Locate the cell with the specified text and output its [X, Y] center coordinate. 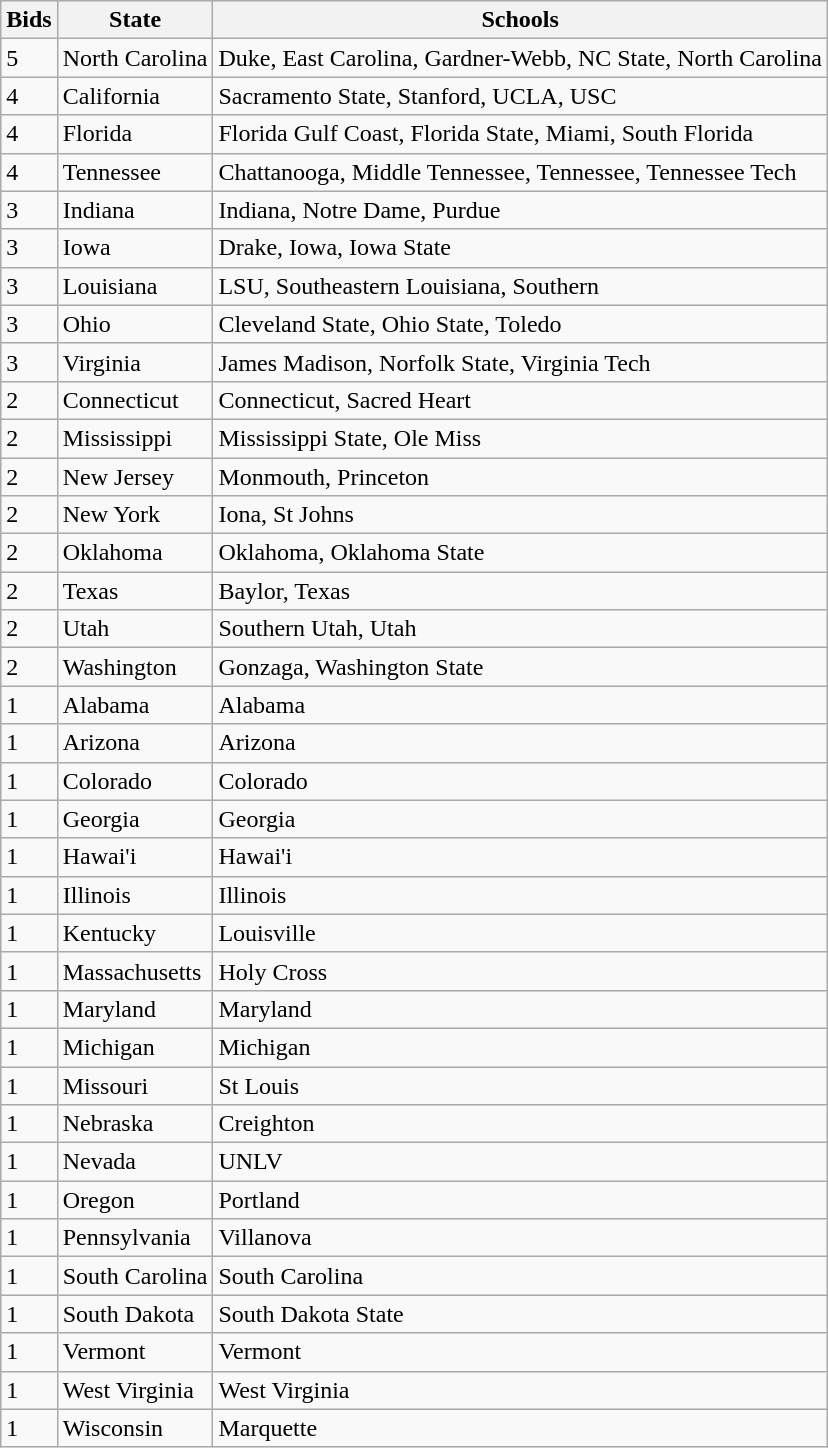
Baylor, Texas [520, 591]
Creighton [520, 1124]
Florida Gulf Coast, Florida State, Miami, South Florida [520, 134]
New Jersey [135, 477]
Duke, East Carolina, Gardner-Webb, NC State, North Carolina [520, 58]
Drake, Iowa, Iowa State [520, 248]
Mississippi [135, 438]
James Madison, Norfolk State, Virginia Tech [520, 362]
Pennsylvania [135, 1238]
State [135, 20]
Sacramento State, Stanford, UCLA, USC [520, 96]
South Dakota State [520, 1314]
Indiana, Notre Dame, Purdue [520, 210]
Kentucky [135, 933]
Virginia [135, 362]
Oregon [135, 1200]
Missouri [135, 1085]
Utah [135, 629]
Schools [520, 20]
LSU, Southeastern Louisiana, Southern [520, 286]
Florida [135, 134]
Villanova [520, 1238]
5 [29, 58]
Southern Utah, Utah [520, 629]
Wisconsin [135, 1428]
Bids [29, 20]
Tennessee [135, 172]
Massachusetts [135, 971]
Portland [520, 1200]
Nevada [135, 1162]
South Dakota [135, 1314]
Gonzaga, Washington State [520, 667]
Washington [135, 667]
Holy Cross [520, 971]
UNLV [520, 1162]
Connecticut, Sacred Heart [520, 400]
Monmouth, Princeton [520, 477]
Iowa [135, 248]
Connecticut [135, 400]
Cleveland State, Ohio State, Toledo [520, 324]
Nebraska [135, 1124]
St Louis [520, 1085]
Oklahoma, Oklahoma State [520, 553]
Mississippi State, Ole Miss [520, 438]
Chattanooga, Middle Tennessee, Tennessee, Tennessee Tech [520, 172]
Louisiana [135, 286]
Indiana [135, 210]
New York [135, 515]
Marquette [520, 1428]
Ohio [135, 324]
Iona, St Johns [520, 515]
Oklahoma [135, 553]
California [135, 96]
Louisville [520, 933]
Texas [135, 591]
North Carolina [135, 58]
